Output the [x, y] coordinate of the center of the cell containing the given text.  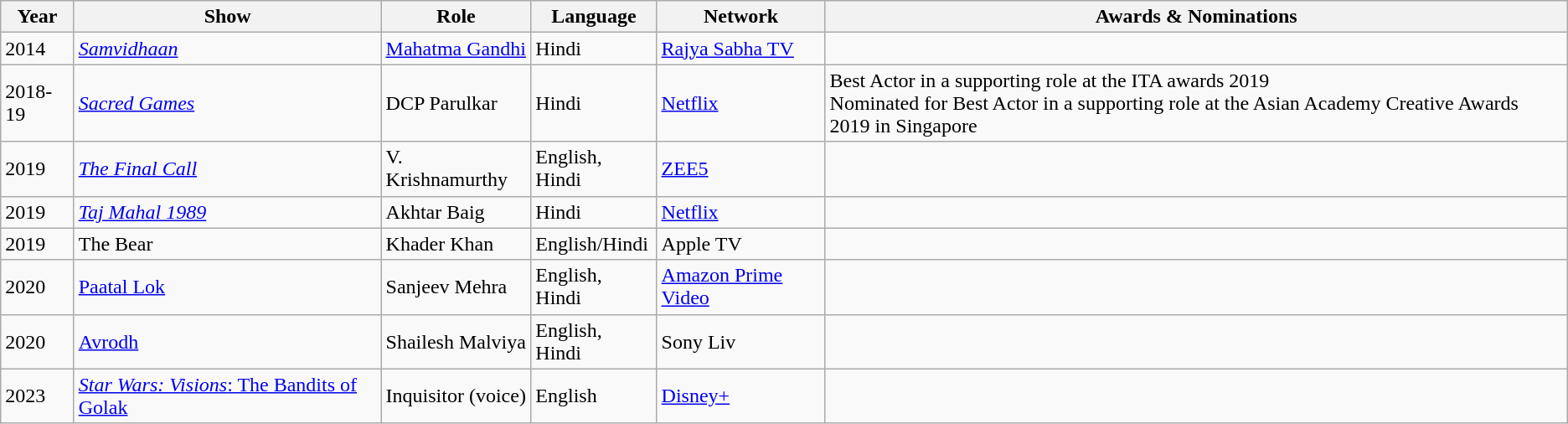
Show [228, 17]
Network [740, 17]
English [594, 396]
English/Hindi [594, 244]
ZEE5 [740, 169]
Star Wars: Visions: The Bandits of Golak [228, 396]
Akhtar Baig [456, 212]
Role [456, 17]
Disney+ [740, 396]
DCP Parulkar [456, 103]
The Bear [228, 244]
Sanjeev Mehra [456, 287]
The Final Call [228, 169]
Avrodh [228, 342]
Taj Mahal 1989 [228, 212]
2023 [37, 396]
Language [594, 17]
2014 [37, 49]
Shailesh Malviya [456, 342]
Khader Khan [456, 244]
V. Krishnamurthy [456, 169]
Sony Liv [740, 342]
Samvidhaan [228, 49]
Paatal Lok [228, 287]
Rajya Sabha TV [740, 49]
Inquisitor (voice) [456, 396]
2018-19 [37, 103]
Year [37, 17]
Awards & Nominations [1196, 17]
Apple TV [740, 244]
Sacred Games [228, 103]
Mahatma Gandhi [456, 49]
Amazon Prime Video [740, 287]
